Identify which cell holds the provided text, then report its [x, y] central coordinate. 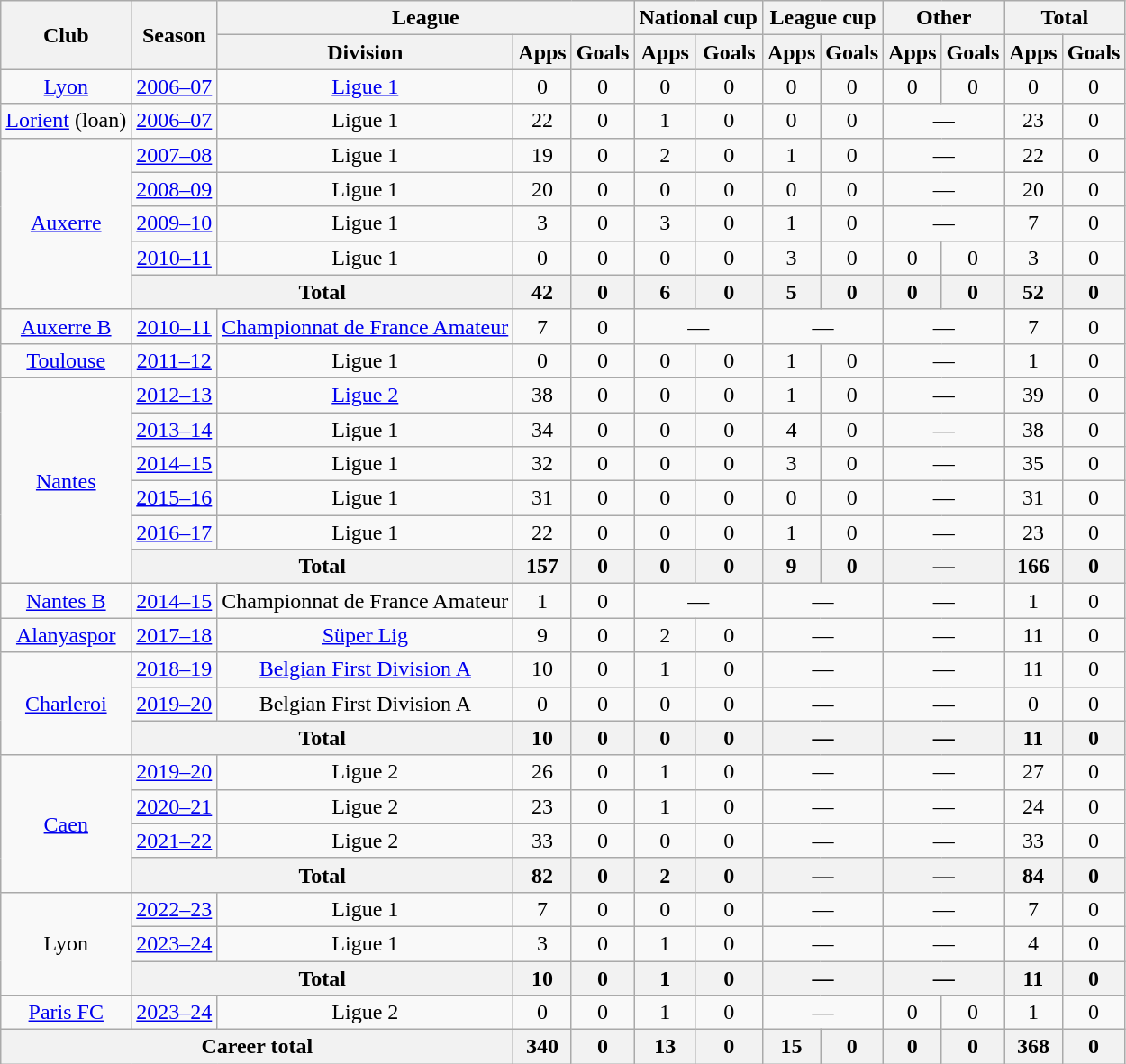
35 [1033, 464]
Süper Lig [366, 635]
39 [1033, 395]
Auxerre B [67, 326]
2008–09 [175, 189]
157 [542, 567]
League [425, 18]
Lorient (loan) [67, 121]
2018–19 [175, 669]
2009–10 [175, 223]
32 [542, 464]
6 [665, 292]
26 [542, 772]
2022–23 [175, 909]
82 [542, 875]
2011–12 [175, 360]
Alanyaspor [67, 635]
Paris FC [67, 1013]
24 [1033, 806]
34 [542, 430]
Toulouse [67, 360]
2013–14 [175, 430]
Club [67, 35]
League cup [822, 18]
5 [791, 292]
2007–08 [175, 155]
Division [366, 52]
166 [1033, 567]
27 [1033, 772]
15 [791, 1047]
52 [1033, 292]
340 [542, 1047]
Nantes [67, 480]
2017–18 [175, 635]
Other [944, 18]
2015–16 [175, 498]
84 [1033, 875]
368 [1033, 1047]
13 [665, 1047]
Season [175, 35]
Auxerre [67, 223]
2020–21 [175, 806]
2021–22 [175, 841]
19 [542, 155]
Nantes B [67, 601]
Charleroi [67, 704]
2016–17 [175, 532]
2012–13 [175, 395]
Caen [67, 823]
Career total [258, 1047]
42 [542, 292]
National cup [698, 18]
